Identify which cell holds the provided text, then report its [x, y] central coordinate. 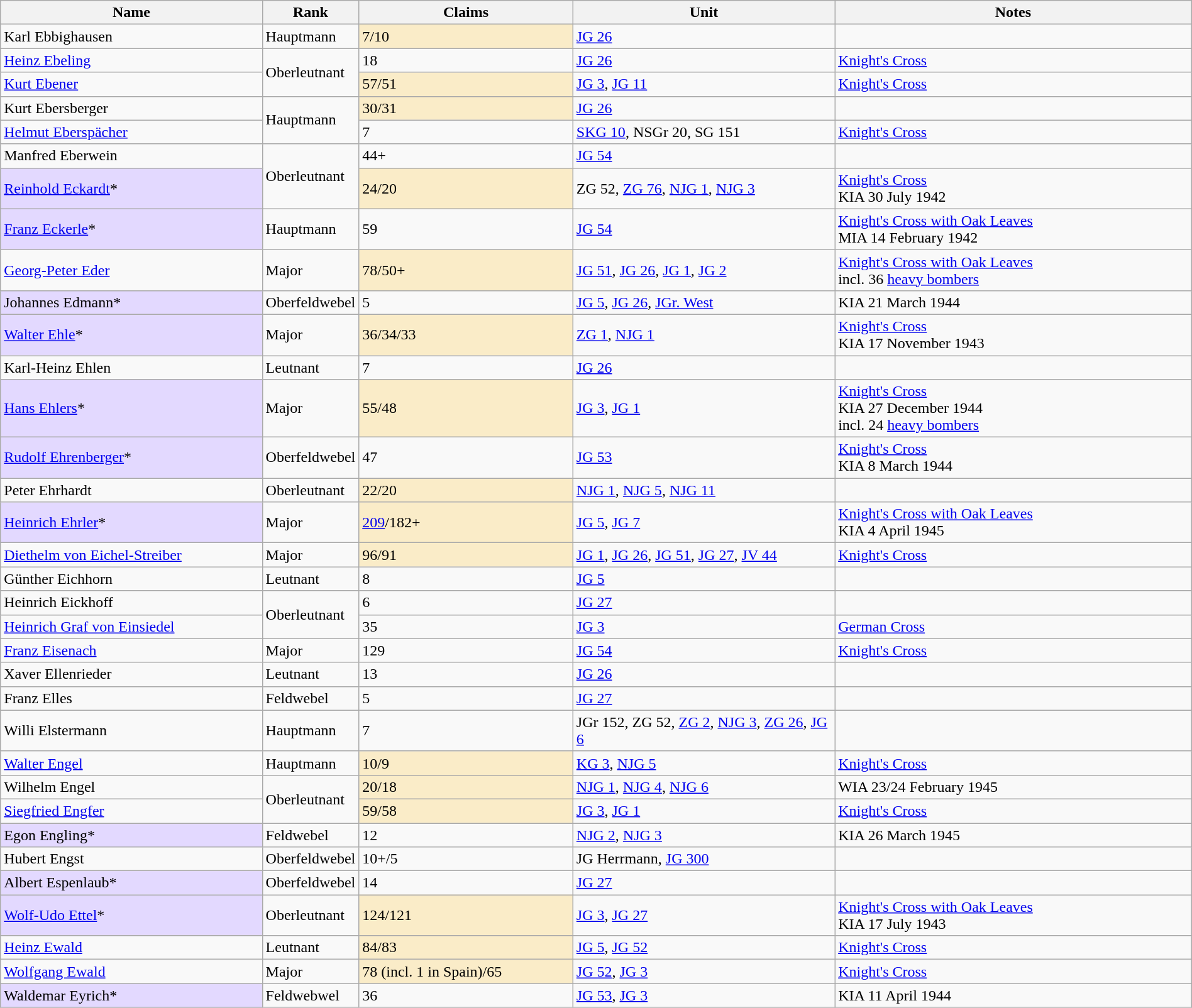
209/182+ [466, 523]
36/34/33 [466, 334]
Günther Eichhorn [131, 579]
57/51 [466, 84]
Wilhelm Engel [131, 787]
Karl Ebbighausen [131, 36]
Franz Elles [131, 698]
44+ [466, 156]
Claims [466, 13]
Diethelm von Eichel-Streiber [131, 555]
KIA 11 April 1944 [1013, 995]
JG 3, JG 27 [704, 915]
Heinrich Eickhoff [131, 603]
Heinz Ebeling [131, 60]
Name [131, 13]
WIA 23/24 February 1945 [1013, 787]
10/9 [466, 763]
JG 5, JG 26, JGr. West [704, 302]
Notes [1013, 13]
JG 53 [704, 457]
SKG 10, NSGr 20, SG 151 [704, 132]
Peter Ehrhardt [131, 490]
NJG 2, NJG 3 [704, 835]
Unit [704, 13]
10+/5 [466, 859]
NJG 1, NJG 4, NJG 6 [704, 787]
Hans Ehlers* [131, 408]
Knight's CrossKIA 30 July 1942 [1013, 189]
Xaver Ellenrieder [131, 674]
Knight's CrossKIA 17 November 1943 [1013, 334]
124/121 [466, 915]
German Cross [1013, 627]
JG 52, JG 3 [704, 972]
Heinrich Ehrler* [131, 523]
Knight's CrossKIA 8 March 1944 [1013, 457]
JG 51, JG 26, JG 1, JG 2 [704, 270]
Wolf-Udo Ettel* [131, 915]
96/91 [466, 555]
Johannes Edmann* [131, 302]
Heinrich Graf von Einsiedel [131, 627]
JG 5 [704, 579]
KIA 21 March 1944 [1013, 302]
8 [466, 579]
JG 3 [704, 627]
Knight's Cross with Oak LeavesKIA 17 July 1943 [1013, 915]
KG 3, NJG 5 [704, 763]
Helmut Eberspächer [131, 132]
JG Herrmann, JG 300 [704, 859]
Manfred Eberwein [131, 156]
NJG 1, NJG 5, NJG 11 [704, 490]
JG 5, JG 7 [704, 523]
78/50+ [466, 270]
Knight's Cross with Oak LeavesMIA 14 February 1942 [1013, 229]
78 (incl. 1 in Spain)/65 [466, 972]
Rudolf Ehrenberger* [131, 457]
84/83 [466, 948]
59 [466, 229]
Feldwebwel [311, 995]
14 [466, 883]
20/18 [466, 787]
24/20 [466, 189]
55/48 [466, 408]
47 [466, 457]
129 [466, 650]
KIA 26 March 1945 [1013, 835]
Kurt Ebener [131, 84]
36 [466, 995]
Walter Ehle* [131, 334]
Knight's Cross with Oak LeavesKIA 4 April 1945 [1013, 523]
Rank [311, 13]
Siegfried Engfer [131, 811]
Reinhold Eckardt* [131, 189]
Franz Eisenach [131, 650]
13 [466, 674]
7/10 [466, 36]
6 [466, 603]
Willi Elstermann [131, 730]
Karl-Heinz Ehlen [131, 368]
35 [466, 627]
Waldemar Eyrich* [131, 995]
Knight's CrossKIA 27 December 1944incl. 24 heavy bombers [1013, 408]
Heinz Ewald [131, 948]
ZG 1, NJG 1 [704, 334]
Kurt Ebersberger [131, 108]
Hubert Engst [131, 859]
18 [466, 60]
Wolfgang Ewald [131, 972]
ZG 52, ZG 76, NJG 1, NJG 3 [704, 189]
Knight's Cross with Oak Leavesincl. 36 heavy bombers [1013, 270]
Walter Engel [131, 763]
Albert Espenlaub* [131, 883]
JGr 152, ZG 52, ZG 2, NJG 3, ZG 26, JG 6 [704, 730]
JG 3, JG 11 [704, 84]
Egon Engling* [131, 835]
12 [466, 835]
59/58 [466, 811]
Franz Eckerle* [131, 229]
JG 1, JG 26, JG 51, JG 27, JV 44 [704, 555]
30/31 [466, 108]
22/20 [466, 490]
JG 5, JG 52 [704, 948]
JG 53, JG 3 [704, 995]
Georg-Peter Eder [131, 270]
